Determine the (X, Y) coordinate at the center of the cell enclosing the given text.  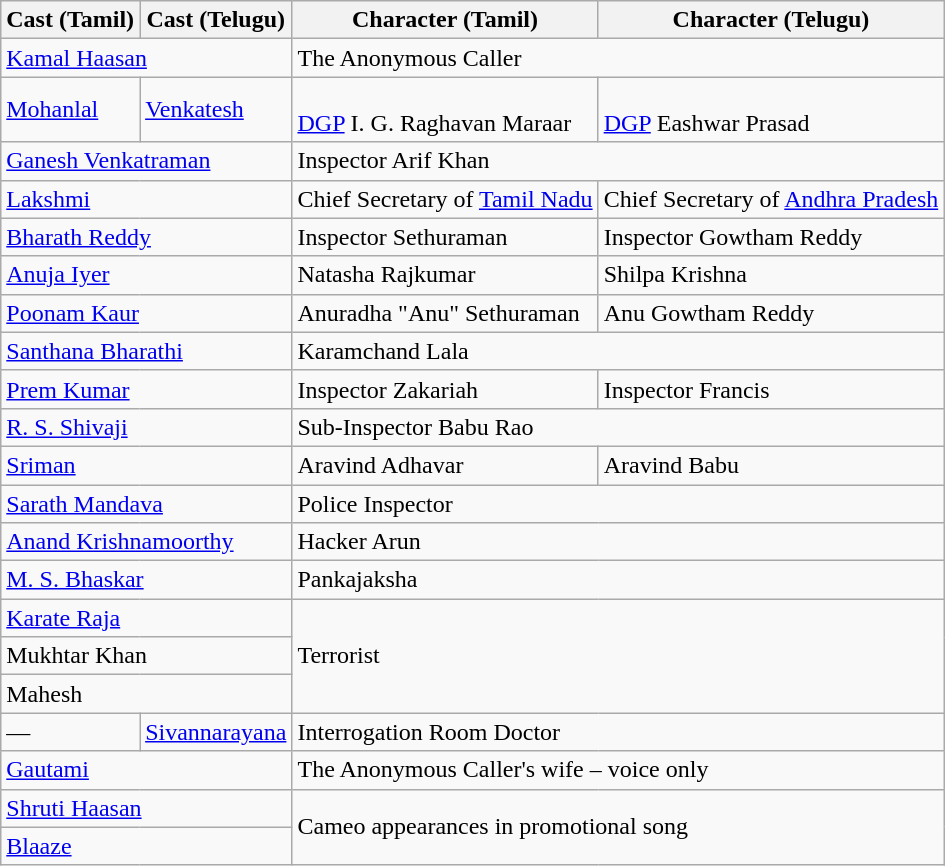
Mahesh (146, 694)
Sub-Inspector Babu Rao (618, 427)
Inspector Gowtham Reddy (771, 237)
Anuradha "Anu" Sethuraman (445, 313)
Ganesh Venkatraman (146, 161)
Sarath Mandava (146, 503)
Blaaze (146, 846)
Santhana Bharathi (146, 351)
Chief Secretary of Tamil Nadu (445, 199)
Chief Secretary of Andhra Pradesh (771, 199)
Inspector Francis (771, 389)
Aravind Babu (771, 465)
Hacker Arun (618, 542)
Cameo appearances in promotional song (618, 827)
Mukhtar Khan (146, 656)
Prem Kumar (146, 389)
Sivannarayana (216, 732)
The Anonymous Caller (618, 58)
Inspector Sethuraman (445, 237)
Kamal Haasan (146, 58)
Terrorist (618, 656)
Venkatesh (216, 110)
Interrogation Room Doctor (618, 732)
Lakshmi (146, 199)
Natasha Rajkumar (445, 275)
Cast (Telugu) (216, 20)
Poonam Kaur (146, 313)
Aravind Adhavar (445, 465)
Shruti Haasan (146, 808)
Karate Raja (146, 618)
R. S. Shivaji (146, 427)
Character (Tamil) (445, 20)
Sriman (146, 465)
Bharath Reddy (146, 237)
Anuja Iyer (146, 275)
Shilpa Krishna (771, 275)
Inspector Arif Khan (618, 161)
Anand Krishnamoorthy (146, 542)
Cast (Tamil) (70, 20)
Mohanlal (70, 110)
Inspector Zakariah (445, 389)
Police Inspector (618, 503)
Gautami (146, 770)
DGP Eashwar Prasad (771, 110)
Pankajaksha (618, 580)
Karamchand Lala (618, 351)
The Anonymous Caller's wife – voice only (618, 770)
Character (Telugu) (771, 20)
M. S. Bhaskar (146, 580)
Anu Gowtham Reddy (771, 313)
— (70, 732)
DGP I. G. Raghavan Maraar (445, 110)
